Return the [X, Y] coordinate for the center point of the cell that contains the specified text.  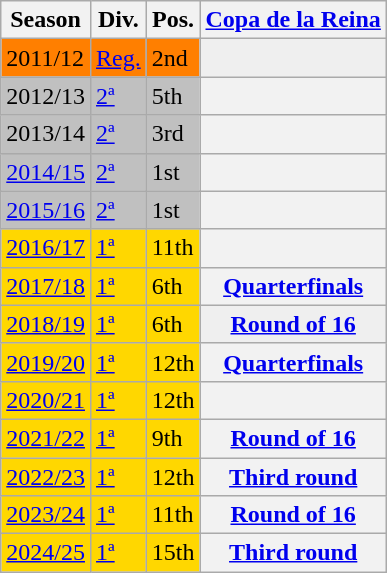
2012/13 [46, 96]
2016/17 [46, 248]
Reg. [118, 58]
2nd [173, 58]
2020/21 [46, 400]
Div. [118, 20]
15th [173, 553]
9th [173, 438]
3rd [173, 134]
2014/15 [46, 172]
2023/24 [46, 515]
Season [46, 20]
2018/19 [46, 324]
Copa de la Reina [293, 20]
2013/14 [46, 134]
2019/20 [46, 362]
5th [173, 96]
2021/22 [46, 438]
Pos. [173, 20]
2022/23 [46, 477]
2011/12 [46, 58]
2024/25 [46, 553]
2017/18 [46, 286]
2015/16 [46, 210]
